Capture the cell that displays the provided text and extract its (x, y) central coordinate. 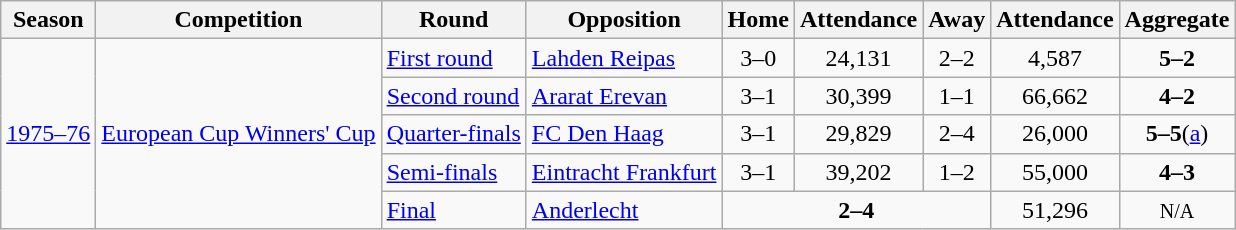
Final (454, 210)
4–2 (1177, 96)
Competition (238, 20)
51,296 (1055, 210)
30,399 (858, 96)
1–2 (957, 172)
European Cup Winners' Cup (238, 134)
Lahden Reipas (624, 58)
55,000 (1055, 172)
Eintracht Frankfurt (624, 172)
Quarter-finals (454, 134)
Round (454, 20)
Away (957, 20)
29,829 (858, 134)
4,587 (1055, 58)
Ararat Erevan (624, 96)
3–0 (758, 58)
26,000 (1055, 134)
Anderlecht (624, 210)
N/A (1177, 210)
1975–76 (48, 134)
5–5(a) (1177, 134)
First round (454, 58)
2–2 (957, 58)
24,131 (858, 58)
Semi-finals (454, 172)
Home (758, 20)
1–1 (957, 96)
66,662 (1055, 96)
5–2 (1177, 58)
Opposition (624, 20)
FC Den Haag (624, 134)
4–3 (1177, 172)
Aggregate (1177, 20)
39,202 (858, 172)
Second round (454, 96)
Season (48, 20)
